Find where the given text appears and provide that cell's center as [X, Y] coordinate. 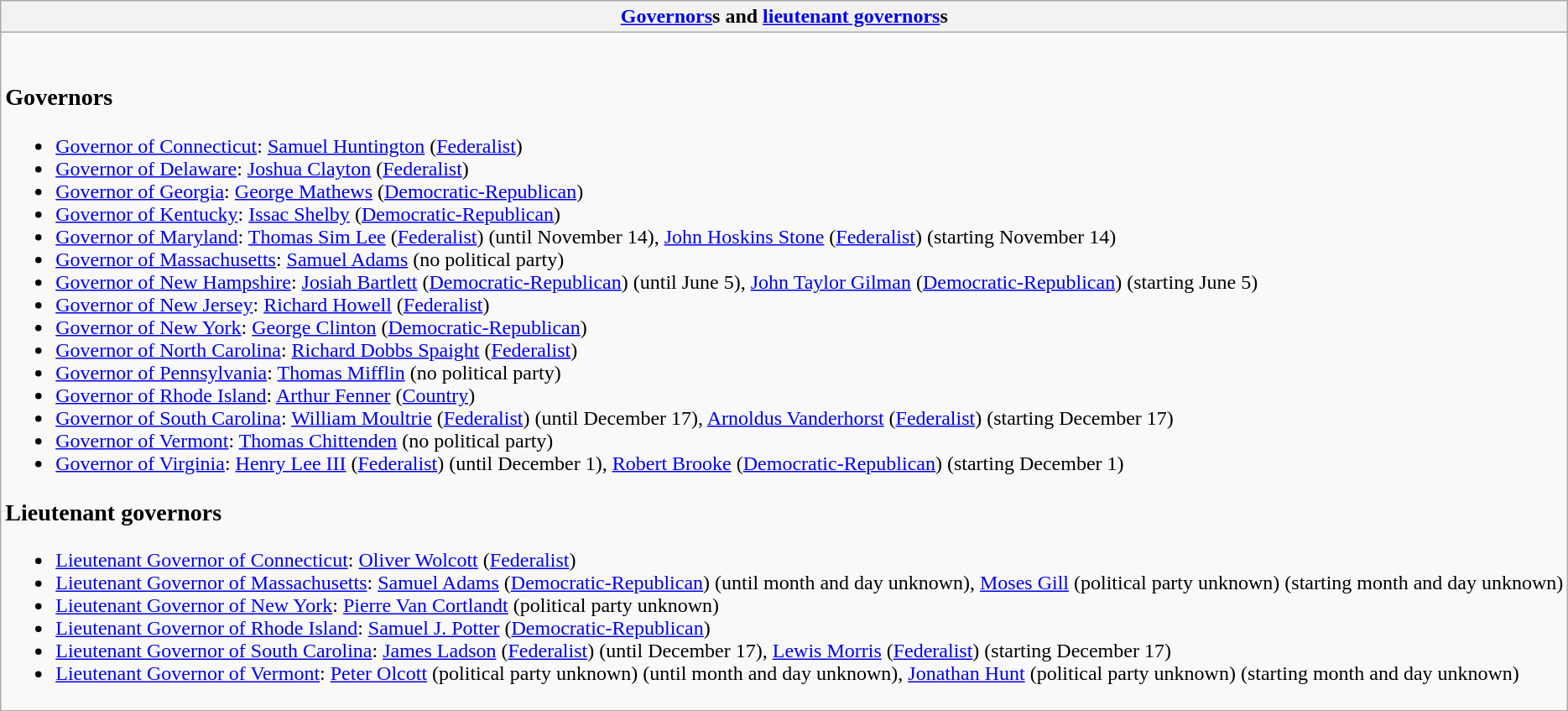
Governorss and lieutenant governorss [784, 17]
